Pinpoint the cell where the given text exists, returning its (x, y) midpoint coordinate. 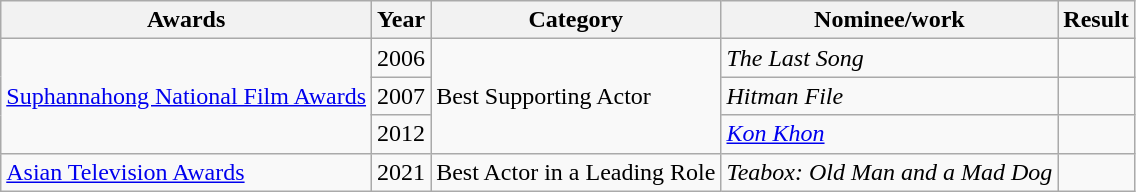
Best Actor in a Leading Role (576, 172)
Kon Khon (890, 134)
2006 (402, 58)
Asian Television Awards (186, 172)
Category (576, 20)
2012 (402, 134)
2007 (402, 96)
Awards (186, 20)
Nominee/work (890, 20)
The Last Song (890, 58)
Best Supporting Actor (576, 96)
Hitman File (890, 96)
2021 (402, 172)
Year (402, 20)
Teabox: Old Man and a Mad Dog (890, 172)
Result (1096, 20)
Suphannahong National Film Awards (186, 96)
